Provide the (X, Y) coordinate of the cell's center where the given text is located.  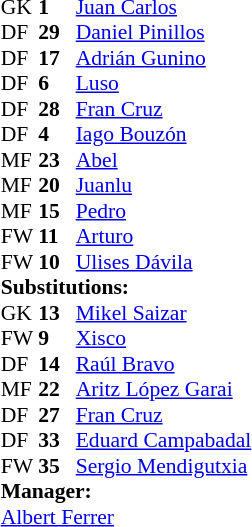
Raúl Bravo (164, 364)
23 (57, 160)
4 (57, 135)
20 (57, 185)
Xisco (164, 339)
17 (57, 58)
Sergio Mendigutxia (164, 466)
Arturo (164, 237)
27 (57, 415)
Eduard Campabadal (164, 441)
11 (57, 237)
10 (57, 262)
6 (57, 83)
Daniel Pinillos (164, 33)
13 (57, 313)
22 (57, 389)
15 (57, 211)
28 (57, 109)
Abel (164, 160)
Luso (164, 83)
35 (57, 466)
Mikel Saizar (164, 313)
Iago Bouzón (164, 135)
14 (57, 364)
33 (57, 441)
GK (20, 313)
29 (57, 33)
Aritz López Garai (164, 389)
Substitutions: (126, 287)
Ulises Dávila (164, 262)
Adrián Gunino (164, 58)
Manager: (126, 491)
Pedro (164, 211)
9 (57, 339)
Juanlu (164, 185)
